Find where the given text appears and provide that cell's center as (X, Y) coordinate. 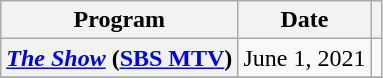
The Show (SBS MTV) (120, 58)
Date (304, 20)
Program (120, 20)
June 1, 2021 (304, 58)
